Return [x, y] of the center of cell containing provided text 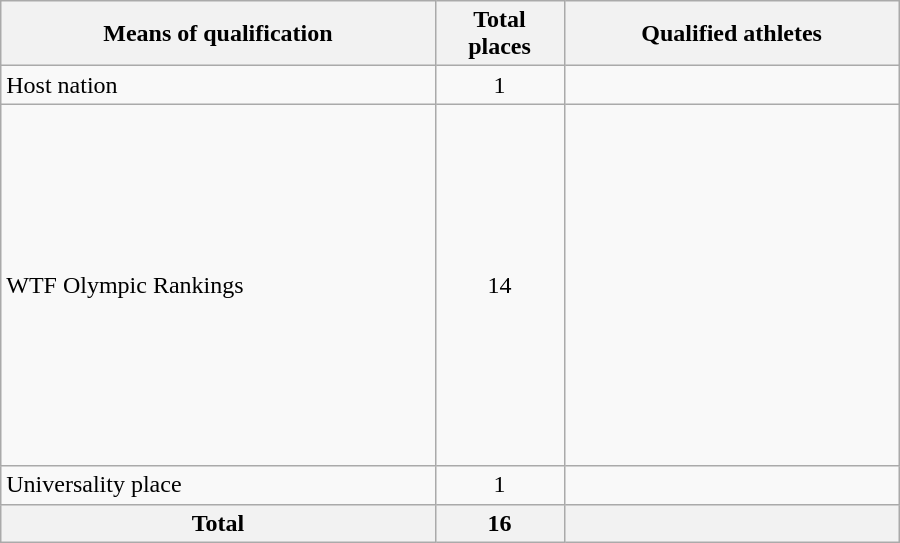
Totalplaces [500, 34]
Universality place [218, 485]
Qualified athletes [732, 34]
Total [218, 523]
16 [500, 523]
Means of qualification [218, 34]
WTF Olympic Rankings [218, 285]
14 [500, 285]
Host nation [218, 85]
